Extract the [X, Y] coordinate from the center of the cell holding the provided text.  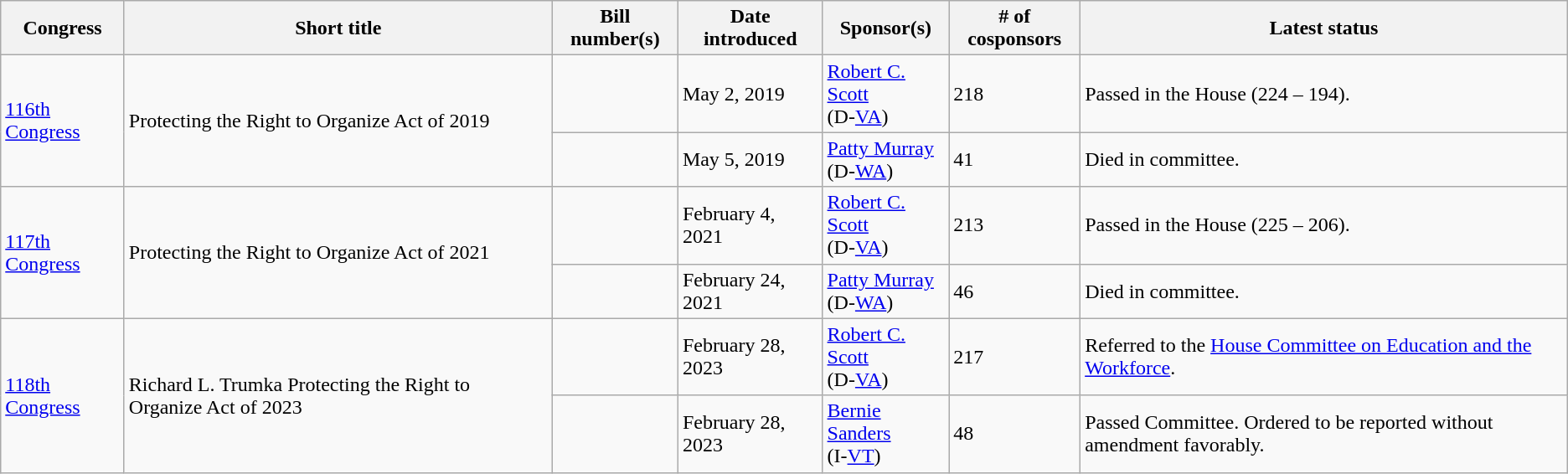
118th Congress [63, 395]
41 [1015, 159]
February 24, 2021 [750, 291]
217 [1015, 357]
Passed Committee. Ordered to be reported without amendment favorably. [1324, 434]
February 4, 2021 [750, 225]
Sponsor(s) [886, 28]
Referred to the House Committee on Education and the Workforce. [1324, 357]
Passed in the House (225 – 206). [1324, 225]
Short title [338, 28]
Bill number(s) [615, 28]
Date introduced [750, 28]
Richard L. Trumka Protecting the Right to Organize Act of 2023 [338, 395]
Protecting the Right to Organize Act of 2019 [338, 121]
# of cosponsors [1015, 28]
218 [1015, 94]
Latest status [1324, 28]
Protecting the Right to Organize Act of 2021 [338, 253]
116th Congress [63, 121]
May 5, 2019 [750, 159]
48 [1015, 434]
Bernie Sanders(I-VT) [886, 434]
117th Congress [63, 253]
213 [1015, 225]
46 [1015, 291]
May 2, 2019 [750, 94]
Congress [63, 28]
Passed in the House (224 – 194). [1324, 94]
